Return (x, y) of the center of cell containing provided text 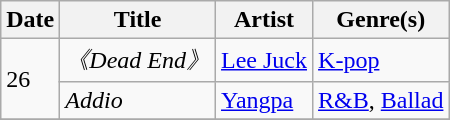
26 (30, 80)
Title (138, 20)
Yangpa (264, 100)
Addio (138, 100)
Artist (264, 20)
《Dead End》 (138, 60)
Lee Juck (264, 60)
K-pop (381, 60)
Date (30, 20)
Genre(s) (381, 20)
R&B, Ballad (381, 100)
